Extract the [X, Y] coordinate from the center of the cell holding the provided text.  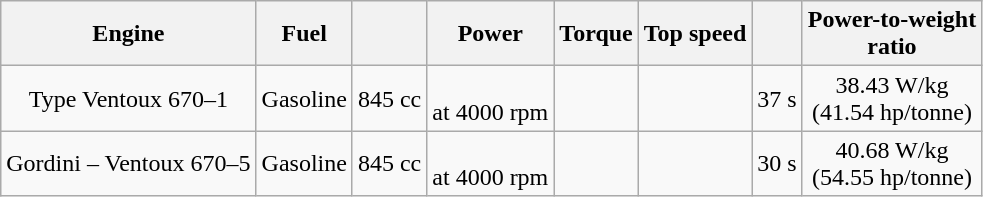
37 s [777, 98]
Fuel [304, 34]
Top speed [695, 34]
Gordini – Ventoux 670–5 [128, 164]
Power [490, 34]
38.43 W/kg(41.54 hp/tonne) [892, 98]
40.68 W/kg(54.55 hp/tonne) [892, 164]
Type Ventoux 670–1 [128, 98]
Power-to-weightratio [892, 34]
Torque [596, 34]
30 s [777, 164]
Engine [128, 34]
